Search for the cell housing the specified text and yield its (x, y) center coordinate. 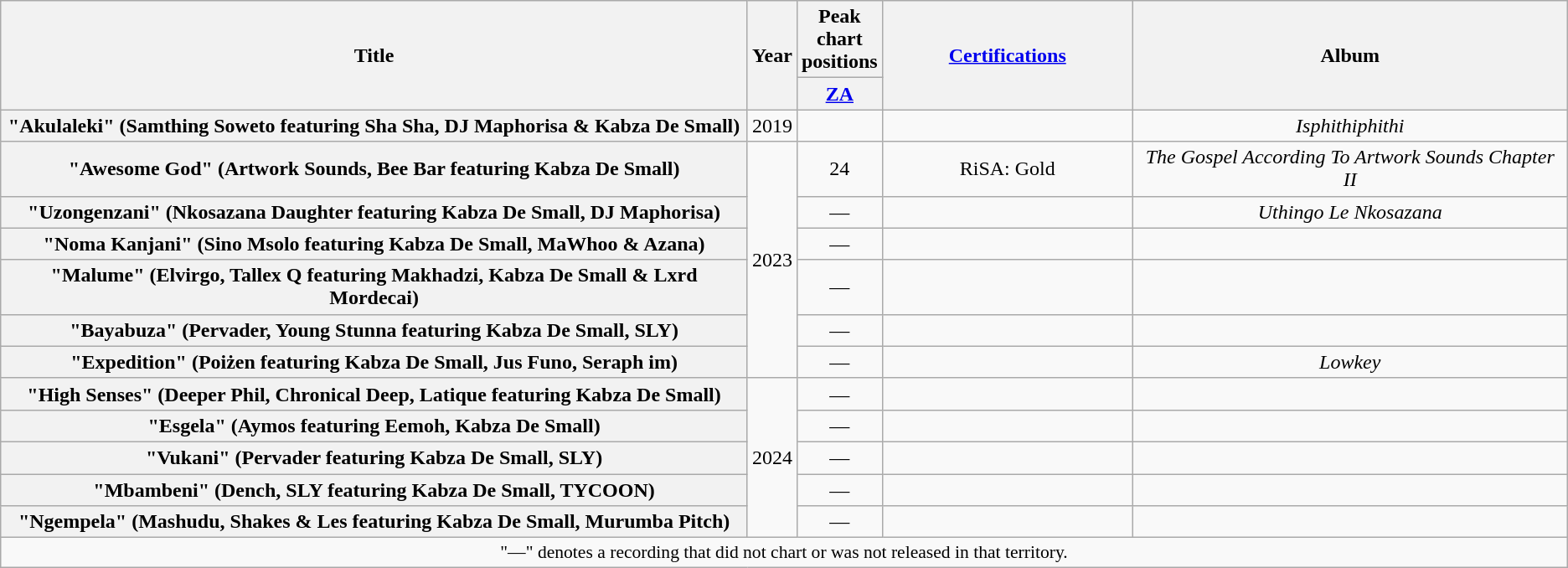
"Vukani" (Pervader featuring Kabza De Small, SLY) (374, 457)
Isphithiphithi (1350, 126)
Album (1350, 55)
24 (839, 169)
Peak chart positions (839, 39)
Lowkey (1350, 362)
"Mbambeni" (Dench, SLY featuring Kabza De Small, TYCOON) (374, 490)
Certifications (1007, 55)
"Malume" (Elvirgo, Tallex Q featuring Makhadzi, Kabza De Small & Lxrd Mordecai) (374, 287)
"Bayabuza" (Pervader, Young Stunna featuring Kabza De Small, SLY) (374, 330)
RiSA: Gold (1007, 169)
"Ngempela" (Mashudu, Shakes & Les featuring Kabza De Small, Murumba Pitch) (374, 522)
"Expedition" (Poiżen featuring Kabza De Small, Jus Funo, Seraph im) (374, 362)
"High Senses" (Deeper Phil, Chronical Deep, Latique featuring Kabza De Small) (374, 394)
"Noma Kanjani" (Sino Msolo featuring Kabza De Small, MaWhoo & Azana) (374, 244)
2019 (772, 126)
"Akulaleki" (Samthing Soweto featuring Sha Sha, DJ Maphorisa & Kabza De Small) (374, 126)
ZA (839, 94)
Title (374, 55)
Year (772, 55)
"—" denotes a recording that did not chart or was not released in that territory. (784, 553)
"Uzongenzani" (Nkosazana Daughter featuring Kabza De Small, DJ Maphorisa) (374, 212)
2024 (772, 457)
"Esgela" (Aymos featuring Eemoh, Kabza De Small) (374, 426)
The Gospel According To Artwork Sounds Chapter II (1350, 169)
"Awesome God" (Artwork Sounds, Bee Bar featuring Kabza De Small) (374, 169)
2023 (772, 260)
Uthingo Le Nkosazana (1350, 212)
